Extract the (x, y) coordinate from the center of the cell holding the provided text.  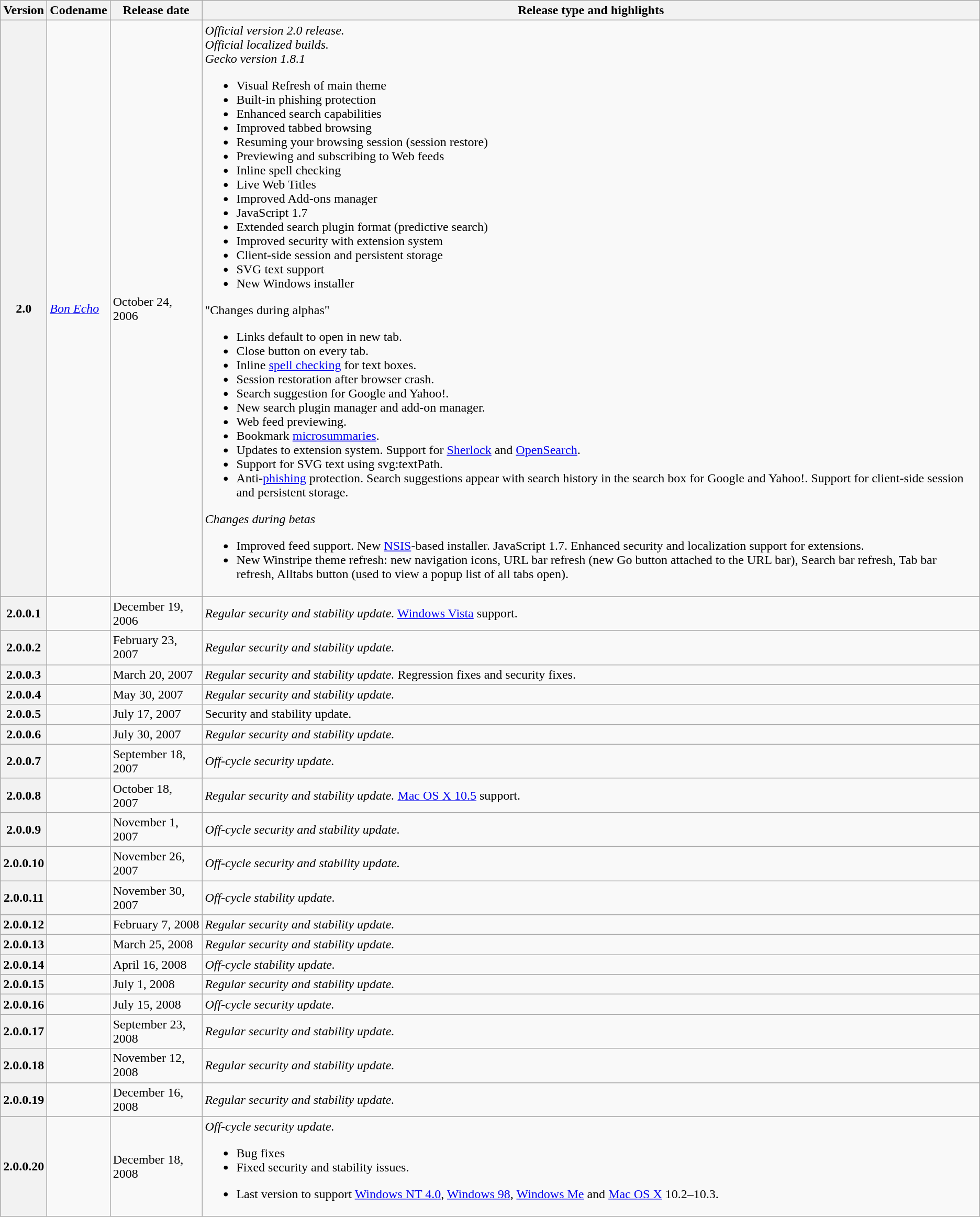
November 1, 2007 (156, 829)
May 30, 2007 (156, 694)
October 24, 2006 (156, 308)
Release type and highlights (591, 10)
July 15, 2008 (156, 1004)
Regular security and stability update. Mac OS X 10.5 support. (591, 795)
2.0.0.5 (24, 714)
February 23, 2007 (156, 647)
February 7, 2008 (156, 925)
2.0.0.17 (24, 1032)
2.0.0.9 (24, 829)
2.0.0.6 (24, 734)
2.0.0.4 (24, 694)
Codename (79, 10)
2.0.0.14 (24, 965)
September 18, 2007 (156, 761)
2.0.0.18 (24, 1065)
2.0.0.16 (24, 1004)
2.0.0.10 (24, 863)
December 16, 2008 (156, 1100)
November 30, 2007 (156, 898)
2.0.0.2 (24, 647)
Bon Echo (79, 308)
Regular security and stability update. Windows Vista support. (591, 614)
December 18, 2008 (156, 1167)
Version (24, 10)
July 30, 2007 (156, 734)
2.0.0.19 (24, 1100)
2.0.0.12 (24, 925)
2.0.0.3 (24, 674)
July 1, 2008 (156, 984)
March 25, 2008 (156, 945)
Regular security and stability update. Regression fixes and security fixes. (591, 674)
Security and stability update. (591, 714)
2.0.0.7 (24, 761)
2.0.0.20 (24, 1167)
March 20, 2007 (156, 674)
September 23, 2008 (156, 1032)
2.0.0.11 (24, 898)
Release date (156, 10)
April 16, 2008 (156, 965)
2.0.0.15 (24, 984)
2.0 (24, 308)
July 17, 2007 (156, 714)
2.0.0.8 (24, 795)
November 12, 2008 (156, 1065)
2.0.0.13 (24, 945)
2.0.0.1 (24, 614)
December 19, 2006 (156, 614)
October 18, 2007 (156, 795)
November 26, 2007 (156, 863)
